Capture the cell that displays the provided text and extract its [X, Y] central coordinate. 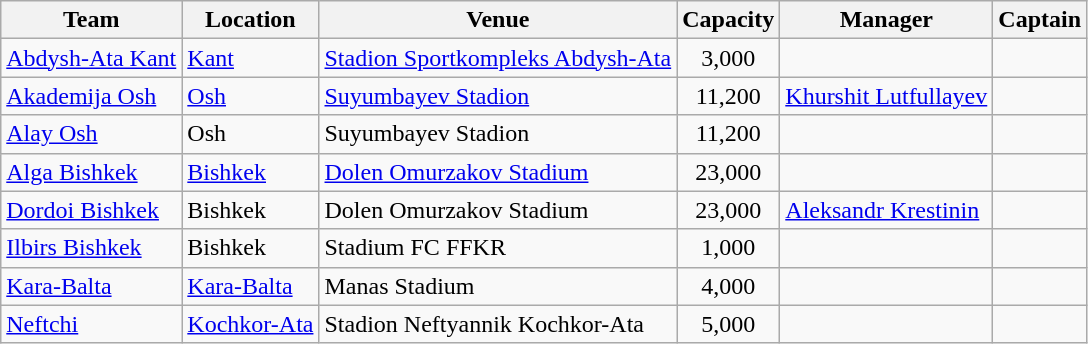
Aleksandr Krestinin [886, 210]
Captain [1040, 20]
Khurshit Lutfullayev [886, 96]
3,000 [728, 58]
Stadium FC FFKR [498, 248]
Capacity [728, 20]
Kant [250, 58]
Location [250, 20]
Team [92, 20]
Manas Stadium [498, 286]
4,000 [728, 286]
Venue [498, 20]
Kochkor-Ata [250, 324]
Ilbirs Bishkek [92, 248]
Alay Osh [92, 134]
Stadion Sportkompleks Abdysh-Ata [498, 58]
Akademija Osh [92, 96]
Neftchi [92, 324]
Stadion Neftyannik Kochkor-Ata [498, 324]
Manager [886, 20]
Abdysh-Ata Kant [92, 58]
5,000 [728, 324]
Dordoi Bishkek [92, 210]
1,000 [728, 248]
Alga Bishkek [92, 172]
